Determine the (x, y) coordinate at the center of the cell enclosing the given text.  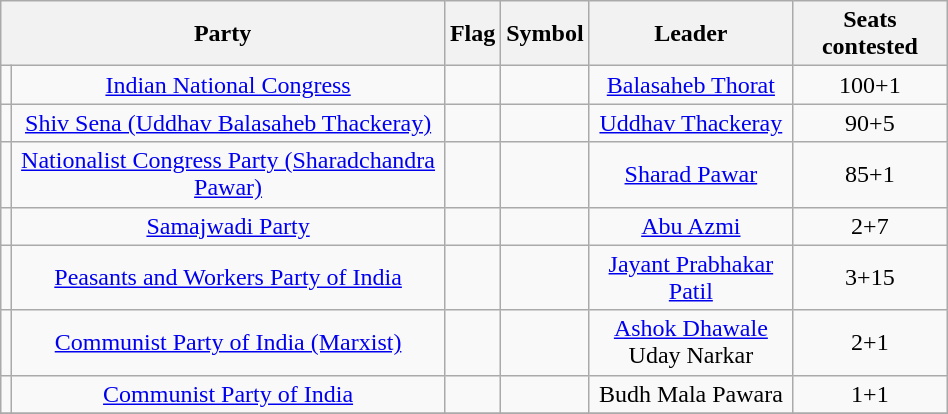
100+1 (870, 85)
Samajwadi Party (228, 226)
Jayant Prabhakar Patil (690, 278)
Leader (690, 34)
1+1 (870, 394)
Party (223, 34)
3+15 (870, 278)
Uddhav Thackeray (690, 123)
2+1 (870, 342)
Flag (472, 34)
Sharad Pawar (690, 174)
Seats contested (870, 34)
Shiv Sena (Uddhav Balasaheb Thackeray) (228, 123)
Balasaheb Thorat (690, 85)
Abu Azmi (690, 226)
Ashok DhawaleUday Narkar (690, 342)
Peasants and Workers Party of India (228, 278)
Budh Mala Pawara (690, 394)
Communist Party of India (228, 394)
Indian National Congress (228, 85)
90+5 (870, 123)
85+1 (870, 174)
2+7 (870, 226)
Communist Party of India (Marxist) (228, 342)
Nationalist Congress Party (Sharadchandra Pawar) (228, 174)
Symbol (545, 34)
